For the text-containing cell, return its midpoint in (X, Y) coordinate format. 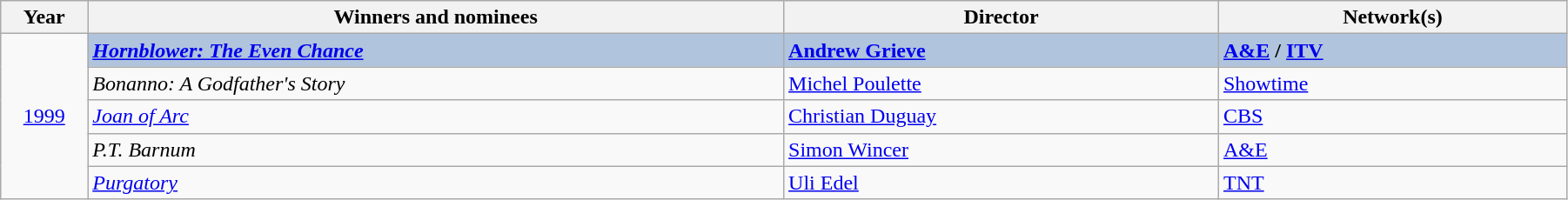
Year (44, 17)
Joan of Arc (436, 117)
Network(s) (1392, 17)
A&E / ITV (1392, 50)
Uli Edel (1002, 183)
Director (1002, 17)
Bonanno: A Godfather's Story (436, 83)
P.T. Barnum (436, 150)
Simon Wincer (1002, 150)
A&E (1392, 150)
Michel Poulette (1002, 83)
Andrew Grieve (1002, 50)
Winners and nominees (436, 17)
Showtime (1392, 83)
Hornblower: The Even Chance (436, 50)
Purgatory (436, 183)
CBS (1392, 117)
Christian Duguay (1002, 117)
1999 (44, 117)
TNT (1392, 183)
